Identify which cell holds the provided text, then report its [x, y] central coordinate. 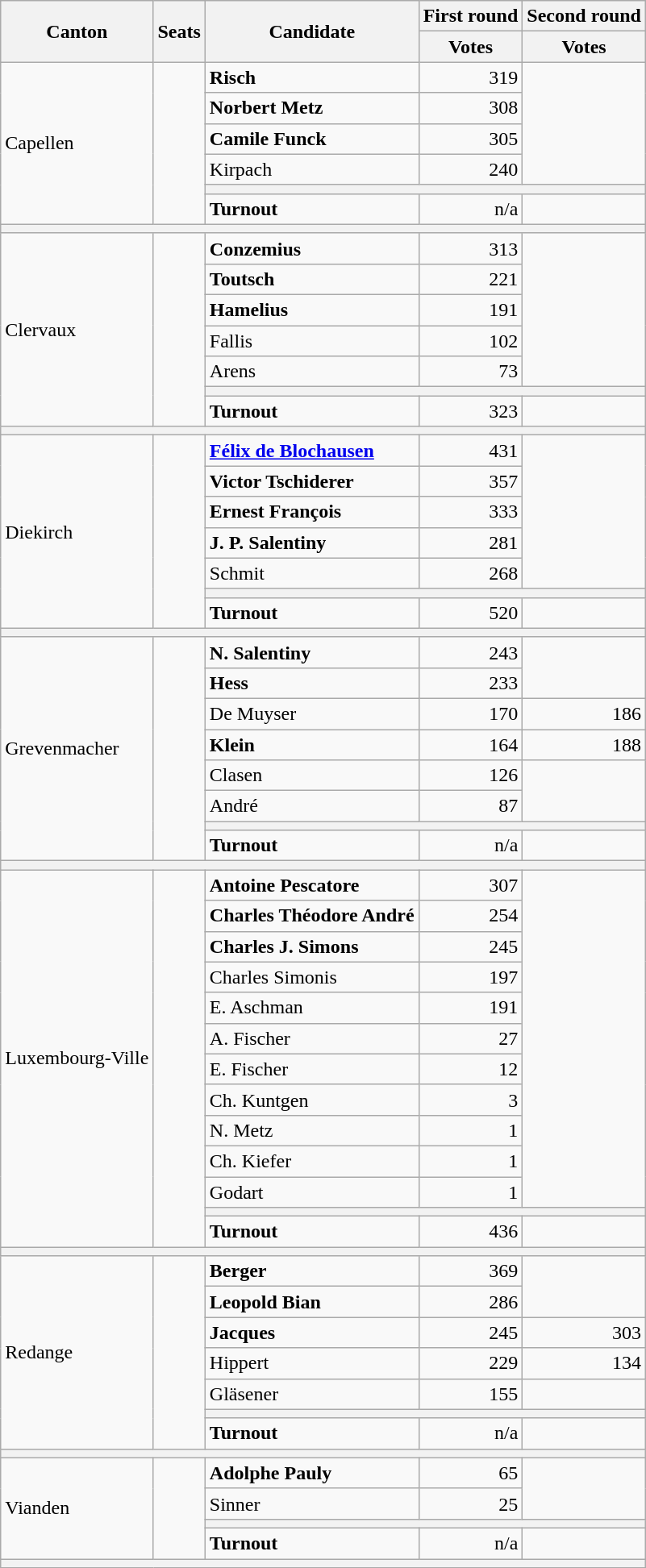
307 [471, 885]
431 [471, 451]
313 [471, 248]
Norbert Metz [311, 108]
Luxembourg-Ville [77, 1059]
Sinner [311, 1504]
Charles J. Simons [311, 946]
221 [471, 279]
Redange [77, 1353]
102 [471, 341]
Ch. Kuntgen [311, 1100]
Leopold Bian [311, 1302]
Godart [311, 1192]
305 [471, 139]
Charles Simonis [311, 977]
De Muyser [311, 713]
Ernest François [311, 512]
3 [471, 1100]
87 [471, 806]
308 [471, 108]
Gläsener [311, 1394]
Arens [311, 372]
Hamelius [311, 310]
N. Metz [311, 1130]
E. Fischer [311, 1069]
164 [471, 744]
Hippert [311, 1363]
188 [584, 744]
281 [471, 543]
268 [471, 573]
73 [471, 372]
Félix de Blochausen [311, 451]
319 [471, 77]
240 [471, 169]
Risch [311, 77]
A. Fischer [311, 1038]
Victor Tschiderer [311, 481]
Schmit [311, 573]
333 [471, 512]
Conzemius [311, 248]
Antoine Pescatore [311, 885]
Hess [311, 683]
134 [584, 1363]
25 [471, 1504]
André [311, 806]
Seats [179, 31]
Canton [77, 31]
254 [471, 916]
170 [471, 713]
J. P. Salentiny [311, 543]
First round [471, 16]
Second round [584, 16]
229 [471, 1363]
369 [471, 1271]
Klein [311, 744]
197 [471, 977]
Vianden [77, 1508]
Clasen [311, 776]
436 [471, 1232]
Candidate [311, 31]
Clervaux [77, 329]
12 [471, 1069]
Capellen [77, 143]
243 [471, 652]
Adolphe Pauly [311, 1473]
126 [471, 776]
Kirpach [311, 169]
27 [471, 1038]
186 [584, 713]
E. Aschman [311, 1008]
Grevenmacher [77, 749]
Berger [311, 1271]
Jacques [311, 1333]
303 [584, 1333]
Diekirch [77, 532]
323 [471, 411]
N. Salentiny [311, 652]
155 [471, 1394]
357 [471, 481]
Toutsch [311, 279]
286 [471, 1302]
Fallis [311, 341]
520 [471, 613]
233 [471, 683]
Ch. Kiefer [311, 1161]
65 [471, 1473]
Camile Funck [311, 139]
Charles Théodore André [311, 916]
